Search for the cell housing the specified text and yield its [X, Y] center coordinate. 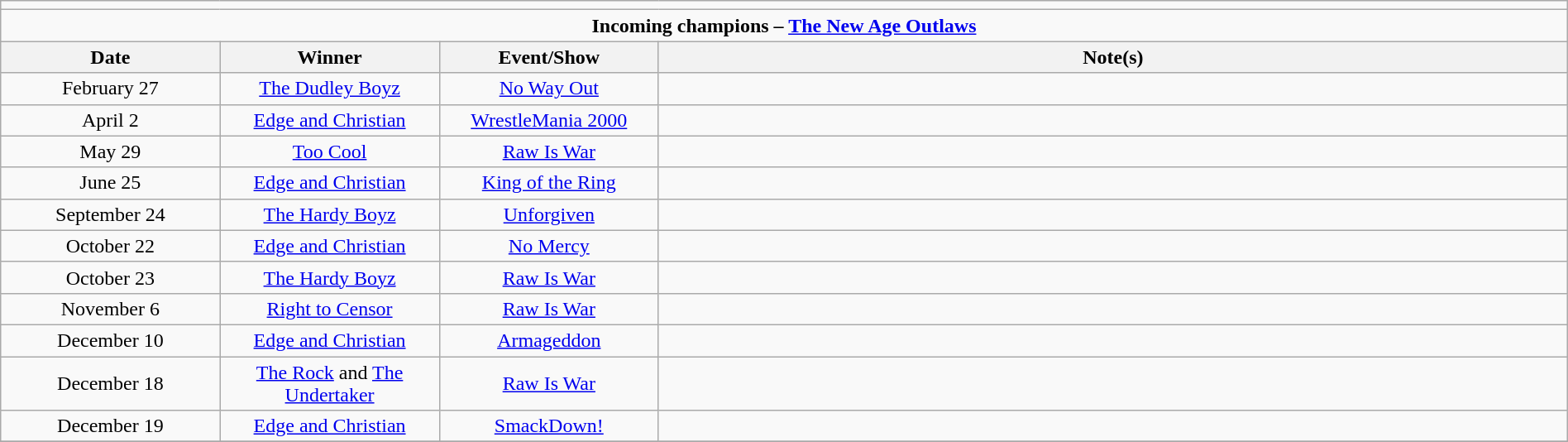
The Rock and The Undertaker [329, 382]
May 29 [111, 151]
SmackDown! [549, 426]
King of the Ring [549, 183]
November 6 [111, 309]
February 27 [111, 89]
October 23 [111, 277]
June 25 [111, 183]
Right to Censor [329, 309]
September 24 [111, 214]
October 22 [111, 246]
December 10 [111, 340]
WrestleMania 2000 [549, 120]
Winner [329, 57]
No Way Out [549, 89]
December 19 [111, 426]
December 18 [111, 382]
No Mercy [549, 246]
The Dudley Boyz [329, 89]
Too Cool [329, 151]
Unforgiven [549, 214]
Armageddon [549, 340]
April 2 [111, 120]
Incoming champions – The New Age Outlaws [784, 26]
Date [111, 57]
Note(s) [1113, 57]
Event/Show [549, 57]
